Provide the (X, Y) coordinate of the cell's center where the given text is located.  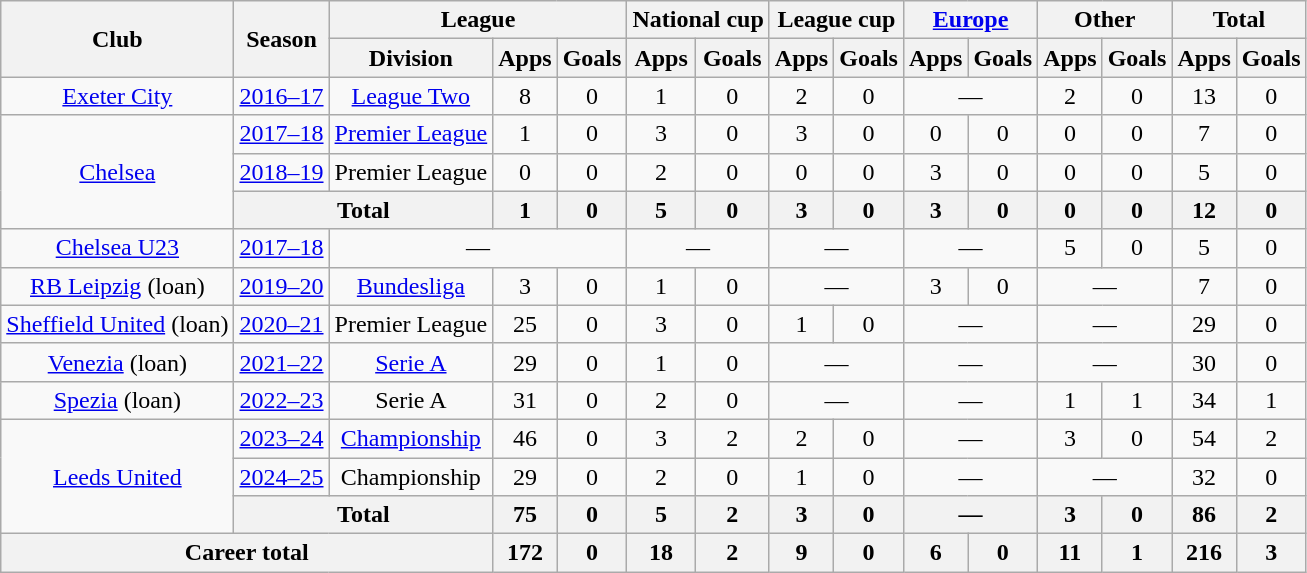
2018–19 (282, 172)
Other (1105, 20)
2024–25 (282, 477)
Division (411, 58)
172 (525, 553)
31 (525, 400)
Career total (247, 553)
75 (525, 515)
34 (1204, 400)
Exeter City (118, 96)
Leeds United (118, 476)
Sheffield United (loan) (118, 324)
2019–20 (282, 286)
11 (1070, 553)
6 (935, 553)
216 (1204, 553)
Chelsea (118, 172)
9 (801, 553)
Season (282, 39)
54 (1204, 438)
RB Leipzig (loan) (118, 286)
86 (1204, 515)
Spezia (loan) (118, 400)
18 (661, 553)
Europe (970, 20)
League cup (836, 20)
Bundesliga (411, 286)
Venezia (loan) (118, 362)
League Two (411, 96)
32 (1204, 477)
Chelsea U23 (118, 248)
2016–17 (282, 96)
12 (1204, 210)
Club (118, 39)
National cup (698, 20)
30 (1204, 362)
League (478, 20)
13 (1204, 96)
2022–23 (282, 400)
25 (525, 324)
2020–21 (282, 324)
2021–22 (282, 362)
46 (525, 438)
8 (525, 96)
2023–24 (282, 438)
